Detect which cell encompasses the target text, then output its [X, Y] center coordinate. 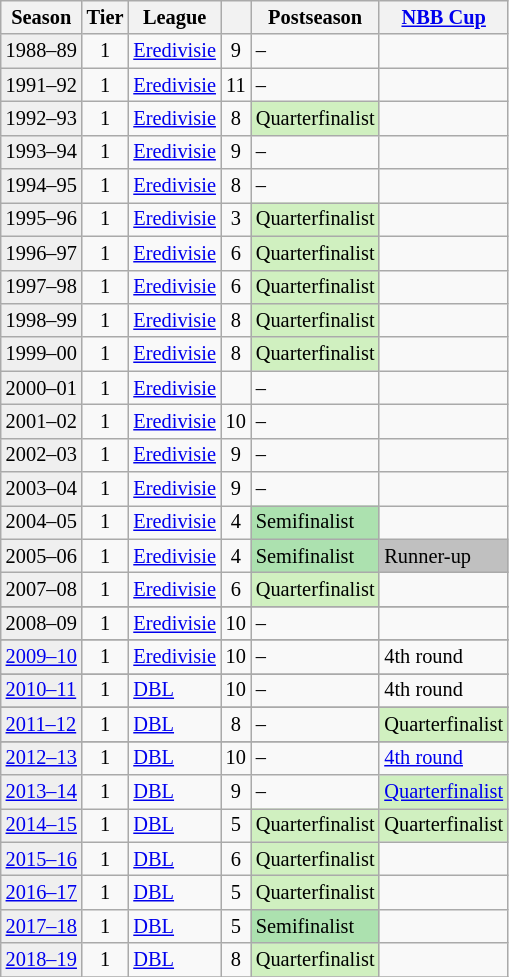
NBB Cup [444, 17]
Postseason [316, 17]
1995–96 [42, 219]
2001–02 [42, 421]
2007–08 [42, 589]
3 [236, 219]
2004–05 [42, 522]
2011–12 [42, 724]
Tier [106, 17]
League [174, 17]
1998–99 [42, 320]
1999–00 [42, 354]
1993–94 [42, 152]
1997–98 [42, 287]
2003–04 [42, 489]
1996–97 [42, 253]
1994–95 [42, 186]
2008–09 [42, 623]
2013–14 [42, 791]
1991–92 [42, 85]
2002–03 [42, 455]
11 [236, 85]
1988–89 [42, 51]
2000–01 [42, 388]
2012–13 [42, 758]
2010–11 [42, 690]
Runner-up [444, 556]
2018–19 [42, 960]
1992–93 [42, 118]
2016–17 [42, 892]
2017–18 [42, 926]
2014–15 [42, 825]
2005–06 [42, 556]
2015–16 [42, 859]
Season [42, 17]
2009–10 [42, 657]
